Detect which cell encompasses the target text, then output its (x, y) center coordinate. 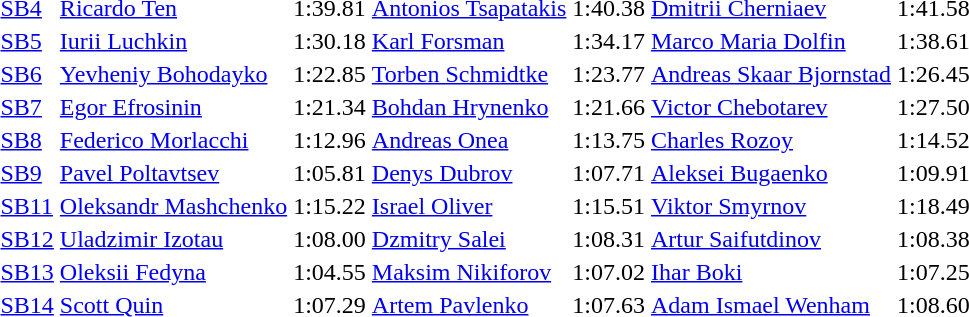
Denys Dubrov (469, 173)
Andreas Skaar Bjornstad (772, 74)
1:08.31 (609, 239)
Pavel Poltavtsev (173, 173)
Torben Schmidtke (469, 74)
1:22.85 (330, 74)
Oleksandr Mashchenko (173, 206)
Charles Rozoy (772, 140)
Dzmitry Salei (469, 239)
1:07.02 (609, 272)
Aleksei Bugaenko (772, 173)
Marco Maria Dolfin (772, 41)
1:13.75 (609, 140)
1:15.51 (609, 206)
Oleksii Fedyna (173, 272)
Federico Morlacchi (173, 140)
1:15.22 (330, 206)
Yevheniy Bohodayko (173, 74)
Viktor Smyrnov (772, 206)
1:07.71 (609, 173)
Karl Forsman (469, 41)
Artur Saifutdinov (772, 239)
1:23.77 (609, 74)
Andreas Onea (469, 140)
Victor Chebotarev (772, 107)
Bohdan Hrynenko (469, 107)
Uladzimir Izotau (173, 239)
Ihar Boki (772, 272)
1:21.34 (330, 107)
1:04.55 (330, 272)
1:05.81 (330, 173)
1:21.66 (609, 107)
1:30.18 (330, 41)
1:34.17 (609, 41)
Iurii Luchkin (173, 41)
Egor Efrosinin (173, 107)
Maksim Nikiforov (469, 272)
Israel Oliver (469, 206)
1:08.00 (330, 239)
1:12.96 (330, 140)
